Detect which cell encompasses the target text, then output its (x, y) center coordinate. 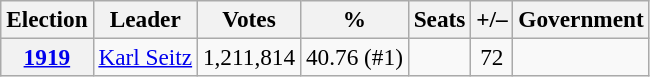
Votes (250, 19)
1,211,814 (250, 57)
+/– (492, 19)
Election (47, 19)
Karl Seitz (146, 57)
Seats (440, 19)
40.76 (#1) (355, 57)
Leader (146, 19)
72 (492, 57)
Government (581, 19)
% (355, 19)
1919 (47, 57)
